Locate the cell with the specified text and output its [X, Y] center coordinate. 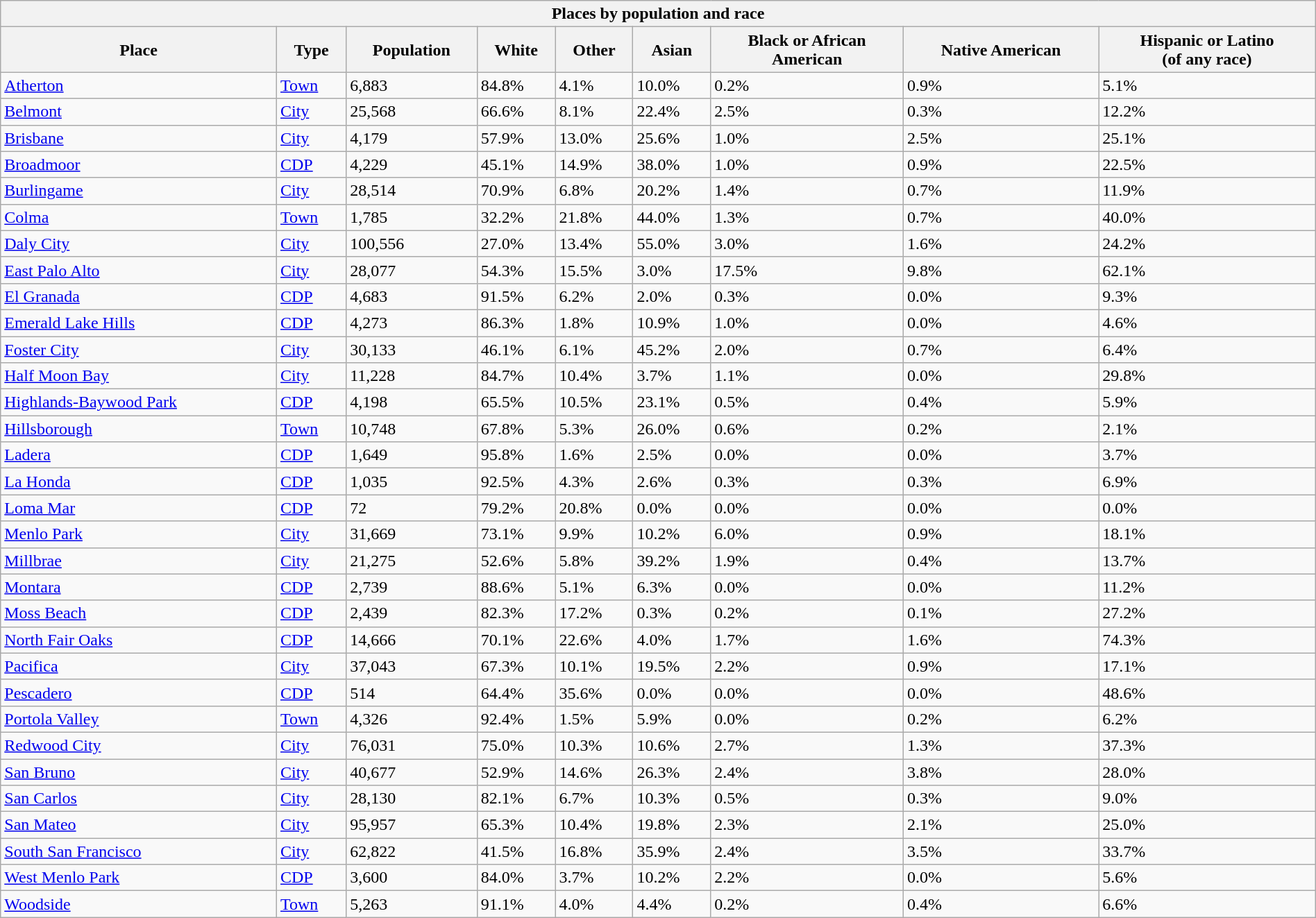
64.4% [516, 692]
40.0% [1208, 217]
1.7% [807, 640]
Native American [1001, 50]
Place [139, 50]
20.8% [594, 508]
2.7% [807, 745]
70.1% [516, 640]
1.9% [807, 561]
16.8% [594, 851]
30,133 [412, 349]
67.3% [516, 666]
5.6% [1208, 878]
35.6% [594, 692]
14.9% [594, 164]
10.1% [594, 666]
5.8% [594, 561]
South San Francisco [139, 851]
82.3% [516, 613]
17.1% [1208, 666]
65.5% [516, 402]
57.9% [516, 138]
46.1% [516, 349]
Type [311, 50]
1,649 [412, 455]
Hillsborough [139, 429]
25.0% [1208, 825]
66.6% [516, 112]
29.8% [1208, 376]
17.5% [807, 270]
9.9% [594, 534]
0.6% [807, 429]
95,957 [412, 825]
Woodside [139, 904]
Colma [139, 217]
48.6% [1208, 692]
79.2% [516, 508]
76,031 [412, 745]
55.0% [672, 244]
5.3% [594, 429]
28,130 [412, 799]
8.1% [594, 112]
22.4% [672, 112]
45.1% [516, 164]
88.6% [516, 587]
4,179 [412, 138]
Black or AfricanAmerican [807, 50]
514 [412, 692]
82.1% [516, 799]
92.4% [516, 719]
White [516, 50]
North Fair Oaks [139, 640]
92.5% [516, 482]
100,556 [412, 244]
Population [412, 50]
21.8% [594, 217]
Emerald Lake Hills [139, 323]
3.5% [1001, 851]
1.1% [807, 376]
32.2% [516, 217]
Redwood City [139, 745]
Atherton [139, 85]
22.6% [594, 640]
14,666 [412, 640]
91.1% [516, 904]
Foster City [139, 349]
15.5% [594, 270]
31,669 [412, 534]
6,883 [412, 85]
San Mateo [139, 825]
27.2% [1208, 613]
Ladera [139, 455]
2,739 [412, 587]
9.8% [1001, 270]
Hispanic or Latino(of any race) [1208, 50]
12.2% [1208, 112]
4.1% [594, 85]
East Palo Alto [139, 270]
9.3% [1208, 296]
39.2% [672, 561]
10.6% [672, 745]
4.4% [672, 904]
13.7% [1208, 561]
24.2% [1208, 244]
26.3% [672, 772]
Belmont [139, 112]
4,198 [412, 402]
91.5% [516, 296]
Millbrae [139, 561]
San Carlos [139, 799]
3,600 [412, 878]
11,228 [412, 376]
41.5% [516, 851]
95.8% [516, 455]
65.3% [516, 825]
27.0% [516, 244]
40,677 [412, 772]
54.3% [516, 270]
2,439 [412, 613]
37.3% [1208, 745]
13.0% [594, 138]
62.1% [1208, 270]
Pacifica [139, 666]
6.8% [594, 191]
El Granada [139, 296]
25,568 [412, 112]
Montara [139, 587]
19.5% [672, 666]
75.0% [516, 745]
25.1% [1208, 138]
4,273 [412, 323]
28,077 [412, 270]
Asian [672, 50]
Menlo Park [139, 534]
20.2% [672, 191]
52.9% [516, 772]
Portola Valley [139, 719]
1.8% [594, 323]
4,229 [412, 164]
18.1% [1208, 534]
0.1% [1001, 613]
86.3% [516, 323]
33.7% [1208, 851]
6.7% [594, 799]
10.0% [672, 85]
38.0% [672, 164]
San Bruno [139, 772]
23.1% [672, 402]
22.5% [1208, 164]
6.3% [672, 587]
17.2% [594, 613]
Pescadero [139, 692]
28,514 [412, 191]
11.9% [1208, 191]
La Honda [139, 482]
13.4% [594, 244]
25.6% [672, 138]
2.6% [672, 482]
10.5% [594, 402]
52.6% [516, 561]
6.9% [1208, 482]
Other [594, 50]
6.1% [594, 349]
37,043 [412, 666]
Places by population and race [658, 14]
70.9% [516, 191]
10.9% [672, 323]
10,748 [412, 429]
West Menlo Park [139, 878]
Burlingame [139, 191]
2.3% [807, 825]
1.4% [807, 191]
74.3% [1208, 640]
26.0% [672, 429]
14.6% [594, 772]
Loma Mar [139, 508]
9.0% [1208, 799]
45.2% [672, 349]
4,683 [412, 296]
6.6% [1208, 904]
4.6% [1208, 323]
Brisbane [139, 138]
1,785 [412, 217]
73.1% [516, 534]
19.8% [672, 825]
11.2% [1208, 587]
6.0% [807, 534]
Half Moon Bay [139, 376]
Daly City [139, 244]
1,035 [412, 482]
4,326 [412, 719]
28.0% [1208, 772]
84.0% [516, 878]
3.8% [1001, 772]
6.4% [1208, 349]
67.8% [516, 429]
Broadmoor [139, 164]
4.3% [594, 482]
Highlands-Baywood Park [139, 402]
84.7% [516, 376]
5,263 [412, 904]
1.5% [594, 719]
Moss Beach [139, 613]
84.8% [516, 85]
44.0% [672, 217]
21,275 [412, 561]
72 [412, 508]
35.9% [672, 851]
62,822 [412, 851]
